Return [x, y] of the center of cell containing provided text 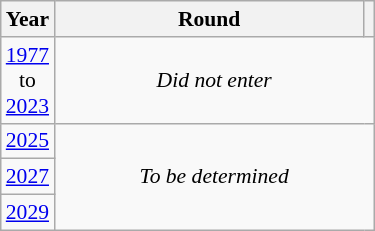
2029 [28, 213]
1977to2023 [28, 80]
Did not enter [214, 80]
Year [28, 19]
To be determined [214, 176]
2025 [28, 141]
2027 [28, 177]
Round [209, 19]
